Extract the [X, Y] coordinate from the center of the cell holding the provided text.  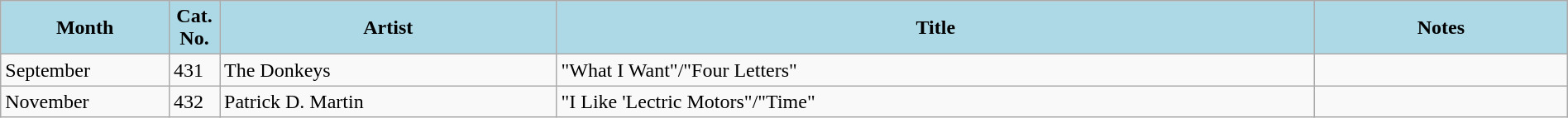
"I Like 'Lectric Motors"/"Time" [936, 101]
The Donkeys [389, 70]
Month [85, 28]
Patrick D. Martin [389, 101]
Title [936, 28]
Artist [389, 28]
"What I Want"/"Four Letters" [936, 70]
September [85, 70]
Notes [1441, 28]
November [85, 101]
431 [194, 70]
432 [194, 101]
Cat.No. [194, 28]
